Extract the [x, y] coordinate from the center of the cell holding the provided text.  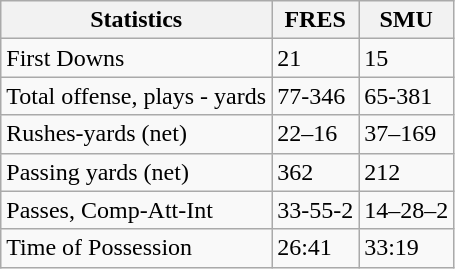
212 [406, 172]
SMU [406, 20]
14–28–2 [406, 210]
33:19 [406, 248]
Passing yards (net) [136, 172]
15 [406, 58]
65-381 [406, 96]
Statistics [136, 20]
Passes, Comp-Att-Int [136, 210]
33-55-2 [316, 210]
FRES [316, 20]
37–169 [406, 134]
Time of Possession [136, 248]
22–16 [316, 134]
Total offense, plays - yards [136, 96]
21 [316, 58]
26:41 [316, 248]
77-346 [316, 96]
Rushes-yards (net) [136, 134]
362 [316, 172]
First Downs [136, 58]
